Locate the cell with the specified text and output its [X, Y] center coordinate. 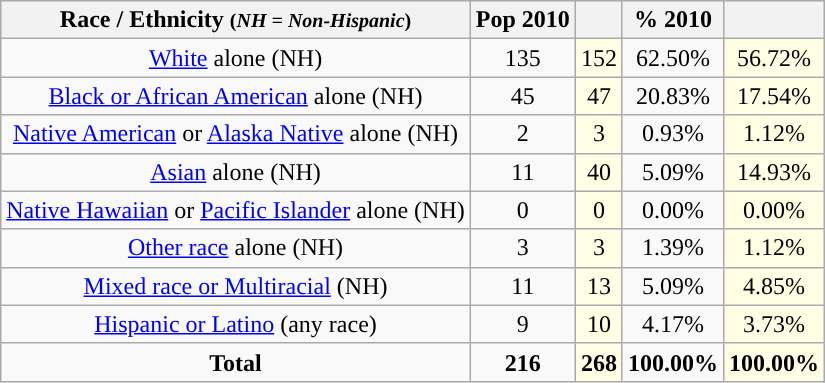
17.54% [774, 96]
Race / Ethnicity (NH = Non-Hispanic) [236, 20]
Pop 2010 [522, 20]
Black or African American alone (NH) [236, 96]
Total [236, 362]
Asian alone (NH) [236, 172]
White alone (NH) [236, 58]
14.93% [774, 172]
135 [522, 58]
1.39% [672, 248]
62.50% [672, 58]
4.17% [672, 324]
10 [598, 324]
% 2010 [672, 20]
4.85% [774, 286]
216 [522, 362]
40 [598, 172]
268 [598, 362]
Hispanic or Latino (any race) [236, 324]
Other race alone (NH) [236, 248]
Native American or Alaska Native alone (NH) [236, 134]
2 [522, 134]
152 [598, 58]
Mixed race or Multiracial (NH) [236, 286]
3.73% [774, 324]
Native Hawaiian or Pacific Islander alone (NH) [236, 210]
56.72% [774, 58]
45 [522, 96]
20.83% [672, 96]
9 [522, 324]
0.93% [672, 134]
13 [598, 286]
47 [598, 96]
